From the cell containing the given text, extract its center point as [x, y] coordinate. 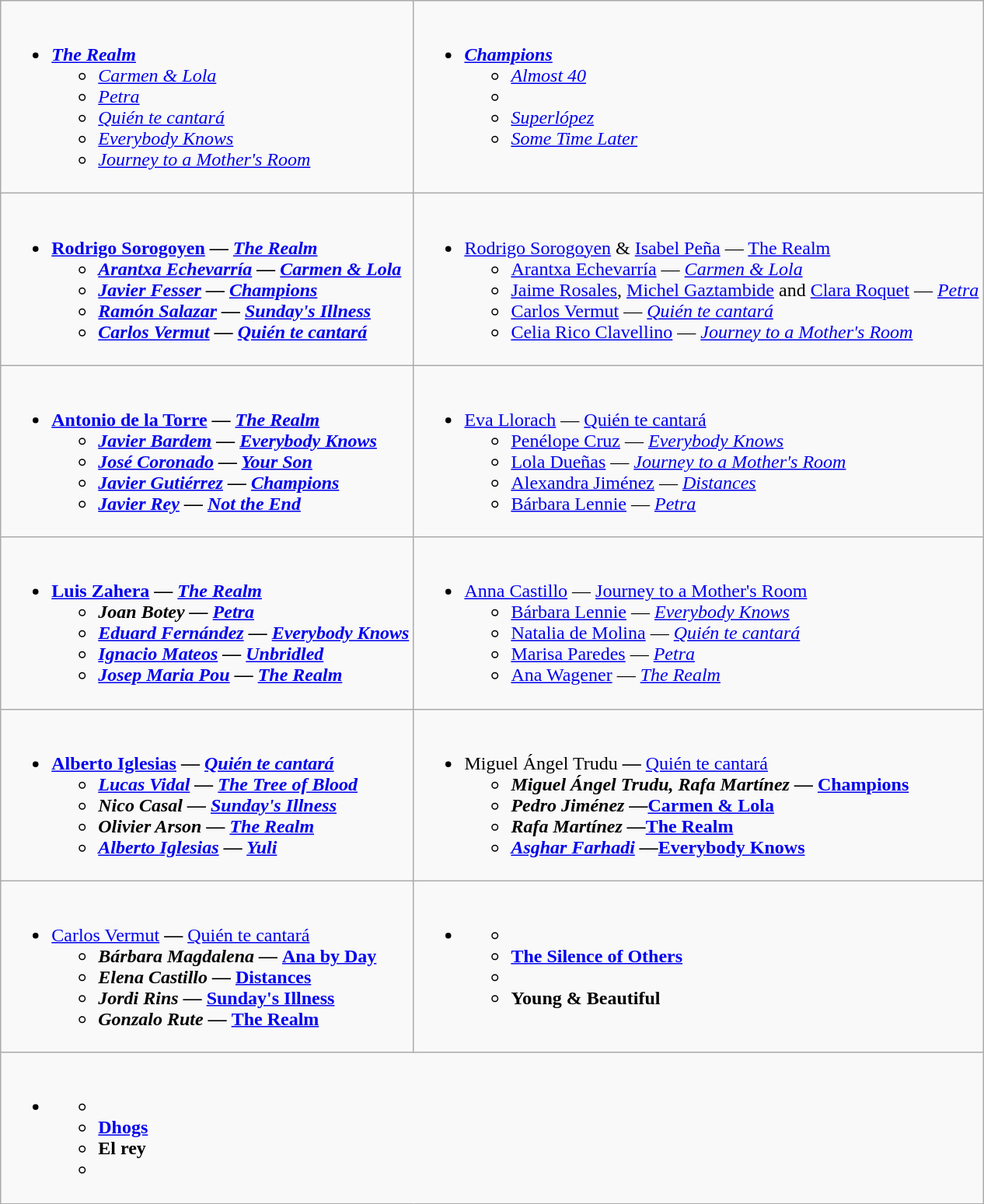
Carlos Vermut — Quién te cantaráBárbara Magdalena — Ana by DayElena Castillo — DistancesJordi Rins — Sunday's IllnessGonzalo Rute — The Realm [207, 967]
Luis Zahera — The RealmJoan Botey — PetraEduard Fernández — Everybody KnowsIgnacio Mateos — UnbridledJosep Maria Pou — The Realm [207, 623]
The RealmCarmen & LolaPetraQuién te cantaráEverybody KnowsJourney to a Mother's Room [207, 97]
The Silence of OthersYoung & Beautiful [698, 967]
Antonio de la Torre — The RealmJavier Bardem — Everybody KnowsJosé Coronado — Your SonJavier Gutiérrez — ChampionsJavier Rey — Not the End [207, 451]
ChampionsAlmost 40SuperlópezSome Time Later [698, 97]
DhogsEl rey [492, 1128]
Alberto Iglesias — Quién te cantaráLucas Vidal — The Tree of BloodNico Casal — Sunday's IllnessOlivier Arson — The RealmAlberto Iglesias — Yuli [207, 794]
